Determine the (X, Y) coordinate at the center of the cell enclosing the given text.  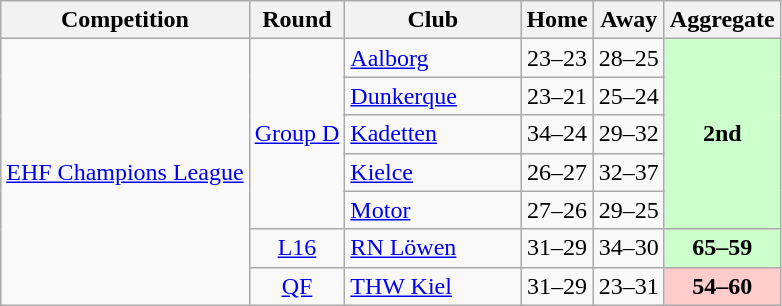
32–37 (628, 172)
65–59 (722, 248)
23–21 (557, 96)
2nd (722, 134)
34–24 (557, 134)
34–30 (628, 248)
Home (557, 20)
Group D (297, 134)
28–25 (628, 58)
RN Löwen (433, 248)
23–31 (628, 286)
26–27 (557, 172)
EHF Champions League (125, 172)
25–24 (628, 96)
Kadetten (433, 134)
Dunkerque (433, 96)
Aggregate (722, 20)
L16 (297, 248)
Away (628, 20)
54–60 (722, 286)
29–25 (628, 210)
Motor (433, 210)
Kielce (433, 172)
QF (297, 286)
23–23 (557, 58)
Round (297, 20)
Competition (125, 20)
THW Kiel (433, 286)
Aalborg (433, 58)
27–26 (557, 210)
Club (433, 20)
29–32 (628, 134)
